Determine the [X, Y] coordinate at the center of the cell enclosing the given text.  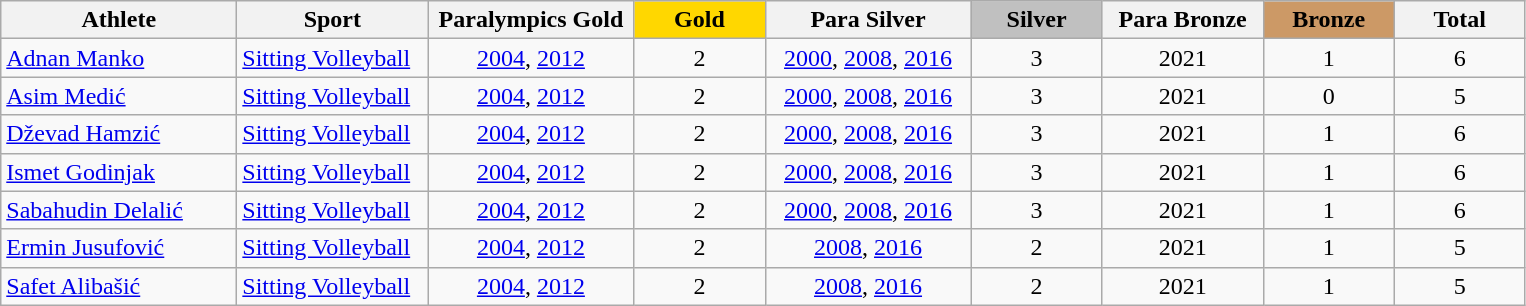
0 [1328, 96]
Ermin Jusufović [119, 248]
Paralympics Gold [531, 20]
Silver [1036, 20]
Athlete [119, 20]
Ismet Godinjak [119, 172]
Para Silver [868, 20]
Sabahudin Delalić [119, 210]
Bronze [1328, 20]
Gold [700, 20]
Sport [332, 20]
Dževad Hamzić [119, 134]
Para Bronze [1182, 20]
Total [1460, 20]
Adnan Manko [119, 58]
Safet Alibašić [119, 286]
Asim Medić [119, 96]
